From the cell containing the given text, extract its center point as (X, Y) coordinate. 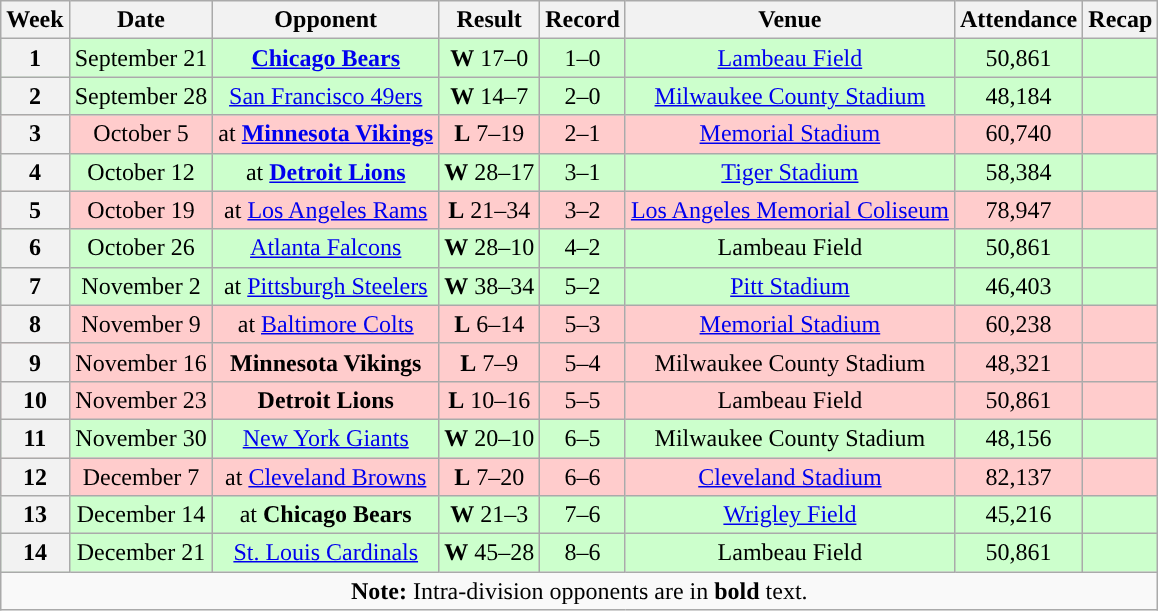
5–2 (583, 286)
September 21 (141, 58)
Date (141, 20)
November 23 (141, 400)
60,238 (1018, 324)
at Cleveland Browns (326, 477)
at Minnesota Vikings (326, 134)
New York Giants (326, 438)
at Chicago Bears (326, 515)
Wrigley Field (790, 515)
4–2 (583, 248)
46,403 (1018, 286)
Opponent (326, 20)
Detroit Lions (326, 400)
3–2 (583, 210)
L 21–34 (490, 210)
78,947 (1018, 210)
13 (35, 515)
12 (35, 477)
48,321 (1018, 362)
14 (35, 553)
5–3 (583, 324)
Los Angeles Memorial Coliseum (790, 210)
at Pittsburgh Steelers (326, 286)
Minnesota Vikings (326, 362)
October 5 (141, 134)
Pitt Stadium (790, 286)
6 (35, 248)
L 7–20 (490, 477)
48,156 (1018, 438)
W 28–17 (490, 172)
82,137 (1018, 477)
3–1 (583, 172)
L 6–14 (490, 324)
5 (35, 210)
7–6 (583, 515)
Attendance (1018, 20)
45,216 (1018, 515)
10 (35, 400)
Note: Intra-division opponents are in bold text. (580, 591)
W 21–3 (490, 515)
2 (35, 96)
September 28 (141, 96)
2–0 (583, 96)
8–6 (583, 553)
L 7–19 (490, 134)
W 20–10 (490, 438)
6–5 (583, 438)
San Francisco 49ers (326, 96)
58,384 (1018, 172)
October 12 (141, 172)
11 (35, 438)
November 2 (141, 286)
November 9 (141, 324)
St. Louis Cardinals (326, 553)
8 (35, 324)
5–4 (583, 362)
December 7 (141, 477)
48,184 (1018, 96)
4 (35, 172)
at Los Angeles Rams (326, 210)
1 (35, 58)
Recap (1120, 20)
Cleveland Stadium (790, 477)
W 38–34 (490, 286)
December 21 (141, 553)
L 7–9 (490, 362)
November 16 (141, 362)
3 (35, 134)
2–1 (583, 134)
5–5 (583, 400)
7 (35, 286)
60,740 (1018, 134)
Record (583, 20)
at Detroit Lions (326, 172)
L 10–16 (490, 400)
at Baltimore Colts (326, 324)
1–0 (583, 58)
Result (490, 20)
W 14–7 (490, 96)
Week (35, 20)
October 19 (141, 210)
October 26 (141, 248)
December 14 (141, 515)
9 (35, 362)
W 17–0 (490, 58)
W 45–28 (490, 553)
6–6 (583, 477)
Chicago Bears (326, 58)
Tiger Stadium (790, 172)
Venue (790, 20)
Atlanta Falcons (326, 248)
W 28–10 (490, 248)
November 30 (141, 438)
